Identify which cell holds the provided text, then report its (x, y) central coordinate. 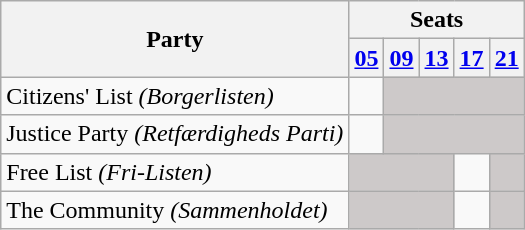
17 (472, 58)
09 (402, 58)
Seats (436, 20)
Free List (Fri-Listen) (175, 172)
05 (366, 58)
Party (175, 39)
13 (436, 58)
Justice Party (Retfærdigheds Parti) (175, 134)
The Community (Sammenholdet) (175, 210)
21 (506, 58)
Citizens' List (Borgerlisten) (175, 96)
